Scan for the cell matching the given text and deliver its (x, y) coordinate at center. 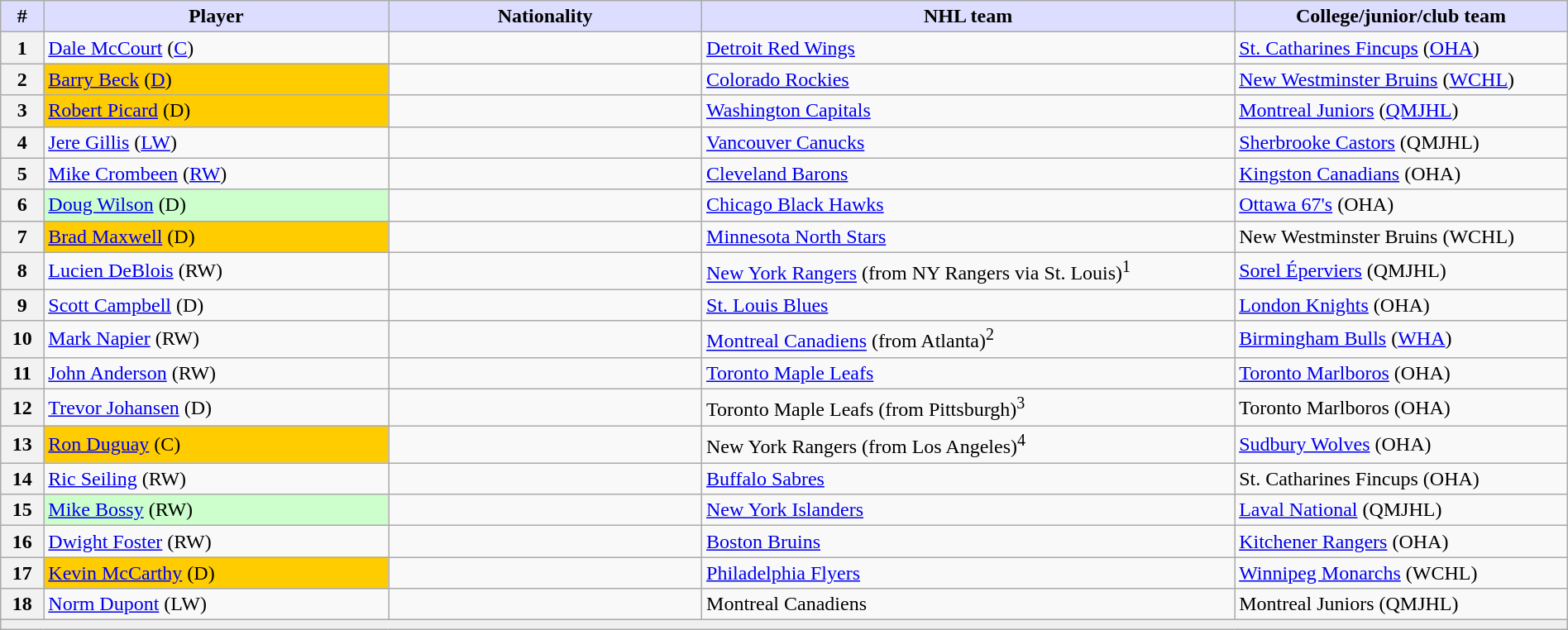
8 (22, 271)
Vancouver Canucks (968, 142)
12 (22, 407)
13 (22, 445)
London Knights (OHA) (1401, 305)
4 (22, 142)
New York Rangers (from NY Rangers via St. Louis)1 (968, 271)
Buffalo Sabres (968, 479)
Kingston Canadians (OHA) (1401, 174)
Toronto Maple Leafs (968, 373)
2 (22, 79)
Trevor Johansen (D) (217, 407)
Ric Seiling (RW) (217, 479)
Boston Bruins (968, 542)
14 (22, 479)
Sherbrooke Castors (QMJHL) (1401, 142)
Ottawa 67's (OHA) (1401, 205)
NHL team (968, 17)
Robert Picard (D) (217, 111)
15 (22, 510)
17 (22, 573)
18 (22, 604)
Doug Wilson (D) (217, 205)
Nationality (546, 17)
Detroit Red Wings (968, 48)
Laval National (QMJHL) (1401, 510)
16 (22, 542)
3 (22, 111)
Lucien DeBlois (RW) (217, 271)
Philadelphia Flyers (968, 573)
Minnesota North Stars (968, 236)
10 (22, 339)
Montreal Canadiens (from Atlanta)2 (968, 339)
Sorel Éperviers (QMJHL) (1401, 271)
Toronto Maple Leafs (from Pittsburgh)3 (968, 407)
1 (22, 48)
Montreal Canadiens (968, 604)
Jere Gillis (LW) (217, 142)
Cleveland Barons (968, 174)
Colorado Rockies (968, 79)
Scott Campbell (D) (217, 305)
Brad Maxwell (D) (217, 236)
College/junior/club team (1401, 17)
Kitchener Rangers (OHA) (1401, 542)
11 (22, 373)
Washington Capitals (968, 111)
Winnipeg Monarchs (WCHL) (1401, 573)
5 (22, 174)
New York Islanders (968, 510)
Mike Bossy (RW) (217, 510)
Norm Dupont (LW) (217, 604)
# (22, 17)
Mark Napier (RW) (217, 339)
7 (22, 236)
Dale McCourt (C) (217, 48)
Barry Beck (D) (217, 79)
6 (22, 205)
Birmingham Bulls (WHA) (1401, 339)
Ron Duguay (C) (217, 445)
New York Rangers (from Los Angeles)4 (968, 445)
Dwight Foster (RW) (217, 542)
Kevin McCarthy (D) (217, 573)
St. Louis Blues (968, 305)
John Anderson (RW) (217, 373)
Player (217, 17)
Mike Crombeen (RW) (217, 174)
Chicago Black Hawks (968, 205)
9 (22, 305)
Sudbury Wolves (OHA) (1401, 445)
